Provide the (X, Y) coordinate of the cell's center where the given text is located.  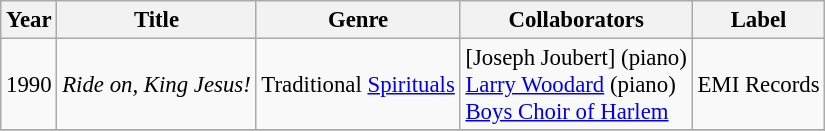
Traditional Spirituals (358, 85)
Ride on, King Jesus! (156, 85)
Genre (358, 20)
[Joseph Joubert] (piano)Larry Woodard (piano)Boys Choir of Harlem (576, 85)
1990 (29, 85)
Label (758, 20)
EMI Records (758, 85)
Title (156, 20)
Collaborators (576, 20)
Year (29, 20)
